Return the [X, Y] coordinate for the center point of the cell that contains the specified text.  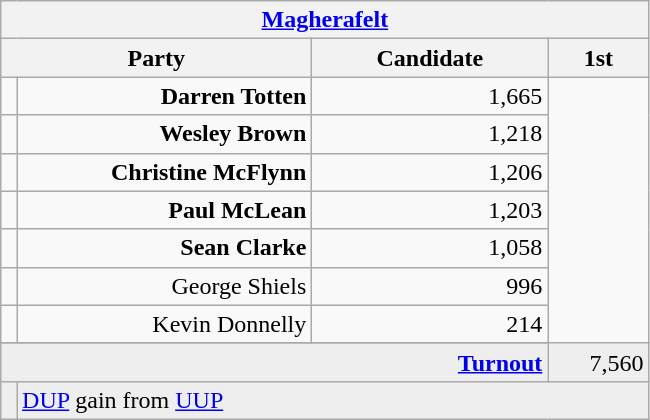
214 [430, 324]
Kevin Donnelly [164, 324]
Christine McFlynn [164, 172]
Magherafelt [325, 20]
1,058 [430, 248]
Party [156, 58]
Paul McLean [164, 210]
7,560 [598, 362]
Wesley Brown [164, 134]
1,218 [430, 134]
Turnout [274, 362]
Sean Clarke [164, 248]
996 [430, 286]
DUP gain from UUP [333, 400]
Darren Totten [164, 96]
George Shiels [164, 286]
1,206 [430, 172]
1,203 [430, 210]
Candidate [430, 58]
1st [598, 58]
1,665 [430, 96]
